Search for the cell housing the specified text and yield its (X, Y) center coordinate. 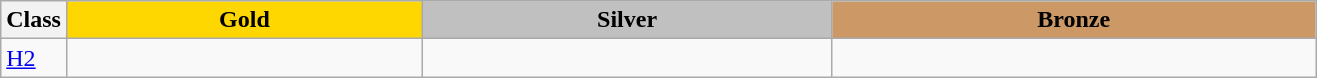
H2 (34, 58)
Silver (626, 20)
Class (34, 20)
Gold (244, 20)
Bronze (1074, 20)
